Return [X, Y] of the center of cell containing provided text 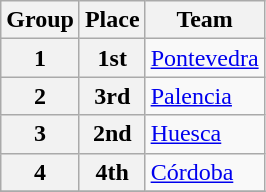
2 [40, 96]
4 [40, 172]
1st [112, 58]
Huesca [204, 134]
3rd [112, 96]
Group [40, 20]
2nd [112, 134]
Team [204, 20]
Córdoba [204, 172]
Place [112, 20]
1 [40, 58]
Pontevedra [204, 58]
4th [112, 172]
Palencia [204, 96]
3 [40, 134]
